Capture the cell that displays the provided text and extract its (x, y) central coordinate. 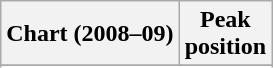
Peakposition (225, 34)
Chart (2008–09) (90, 34)
